Find where the given text appears and provide that cell's center as (x, y) coordinate. 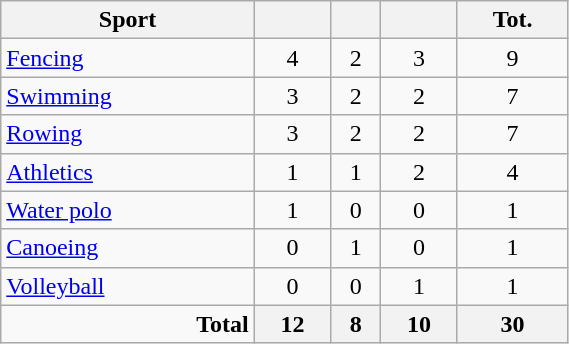
8 (356, 324)
Canoeing (128, 248)
Sport (128, 20)
Tot. (512, 20)
10 (419, 324)
Swimming (128, 96)
9 (512, 58)
30 (512, 324)
Water polo (128, 210)
Athletics (128, 172)
Total (128, 324)
Volleyball (128, 286)
Rowing (128, 134)
12 (292, 324)
Fencing (128, 58)
